Determine the (x, y) coordinate at the center of the cell enclosing the given text.  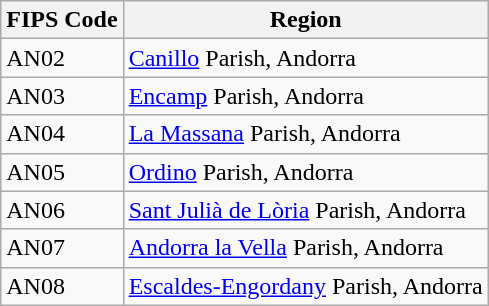
Region (306, 20)
Canillo Parish, Andorra (306, 58)
Ordino Parish, Andorra (306, 172)
AN05 (62, 172)
Andorra la Vella Parish, Andorra (306, 248)
La Massana Parish, Andorra (306, 134)
AN04 (62, 134)
AN02 (62, 58)
AN06 (62, 210)
Encamp Parish, Andorra (306, 96)
Escaldes-Engordany Parish, Andorra (306, 286)
AN08 (62, 286)
FIPS Code (62, 20)
AN03 (62, 96)
AN07 (62, 248)
Sant Julià de Lòria Parish, Andorra (306, 210)
